Pinpoint the cell where the given text exists, returning its [X, Y] midpoint coordinate. 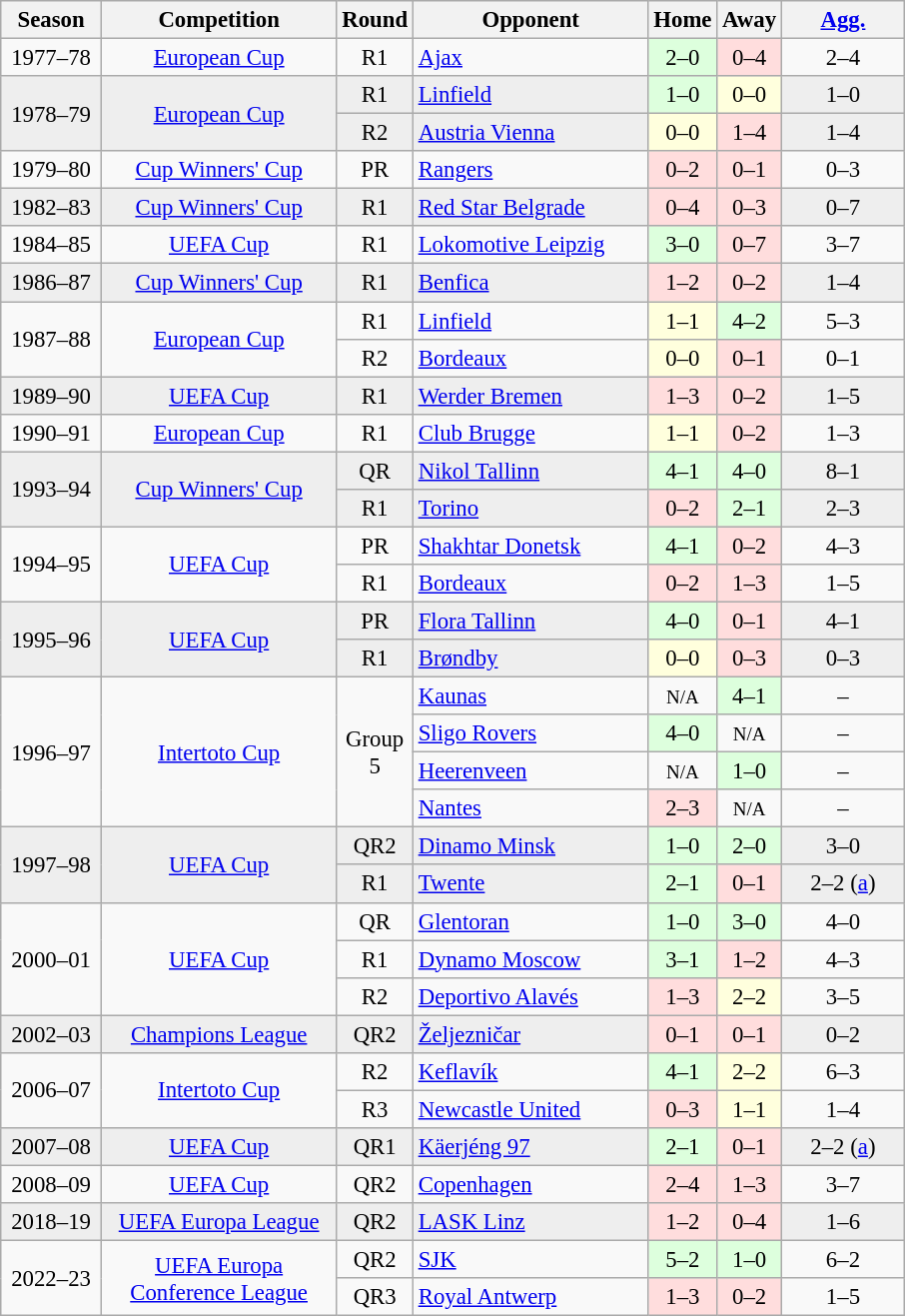
LASK Linz [530, 1222]
Agg. [843, 20]
Rangers [530, 170]
1987–88 [52, 340]
Nantes [530, 808]
1997–98 [52, 865]
Copenhagen [530, 1184]
1979–80 [52, 170]
Werder Bremen [530, 396]
Lokomotive Leipzig [530, 245]
Austria Vienna [530, 133]
1993–94 [52, 490]
2008–09 [52, 1184]
1–6 [843, 1222]
UEFA Europa League [219, 1222]
1989–90 [52, 396]
2022–23 [52, 1279]
Keflavík [530, 1072]
5–2 [683, 1260]
Club Brugge [530, 433]
1978–79 [52, 114]
Dinamo Minsk [530, 846]
1986–87 [52, 283]
6–2 [843, 1260]
Glentoran [530, 921]
Nikol Tallinn [530, 471]
Heerenveen [530, 771]
Kaunas [530, 696]
R3 [375, 1109]
Željezničar [530, 1034]
4–2 [749, 321]
Group5 [375, 752]
3–1 [683, 959]
Torino [530, 509]
2006–07 [52, 1091]
Home [683, 20]
3–5 [843, 996]
QR1 [375, 1147]
Away [749, 20]
1996–97 [52, 752]
1984–85 [52, 245]
5–3 [843, 321]
1977–78 [52, 58]
UEFA Europa Conference League [219, 1279]
Royal Antwerp [530, 1297]
1994–95 [52, 564]
1995–96 [52, 640]
Shakhtar Donetsk [530, 546]
Round [375, 20]
Champions League [219, 1034]
2002–03 [52, 1034]
Red Star Belgrade [530, 208]
1982–83 [52, 208]
Ajax [530, 58]
1990–91 [52, 433]
Season [52, 20]
Opponent [530, 20]
Sligo Rovers [530, 733]
2000–01 [52, 959]
6–3 [843, 1072]
Brøndby [530, 658]
2018–19 [52, 1222]
2007–08 [52, 1147]
Benfica [530, 283]
8–1 [843, 471]
Twente [530, 884]
Käerjéng 97 [530, 1147]
Dynamo Moscow [530, 959]
SJK [530, 1260]
Newcastle United [530, 1109]
QR3 [375, 1297]
Flora Tallinn [530, 621]
Competition [219, 20]
Deportivo Alavés [530, 996]
